Capture the cell that displays the provided text and extract its (x, y) central coordinate. 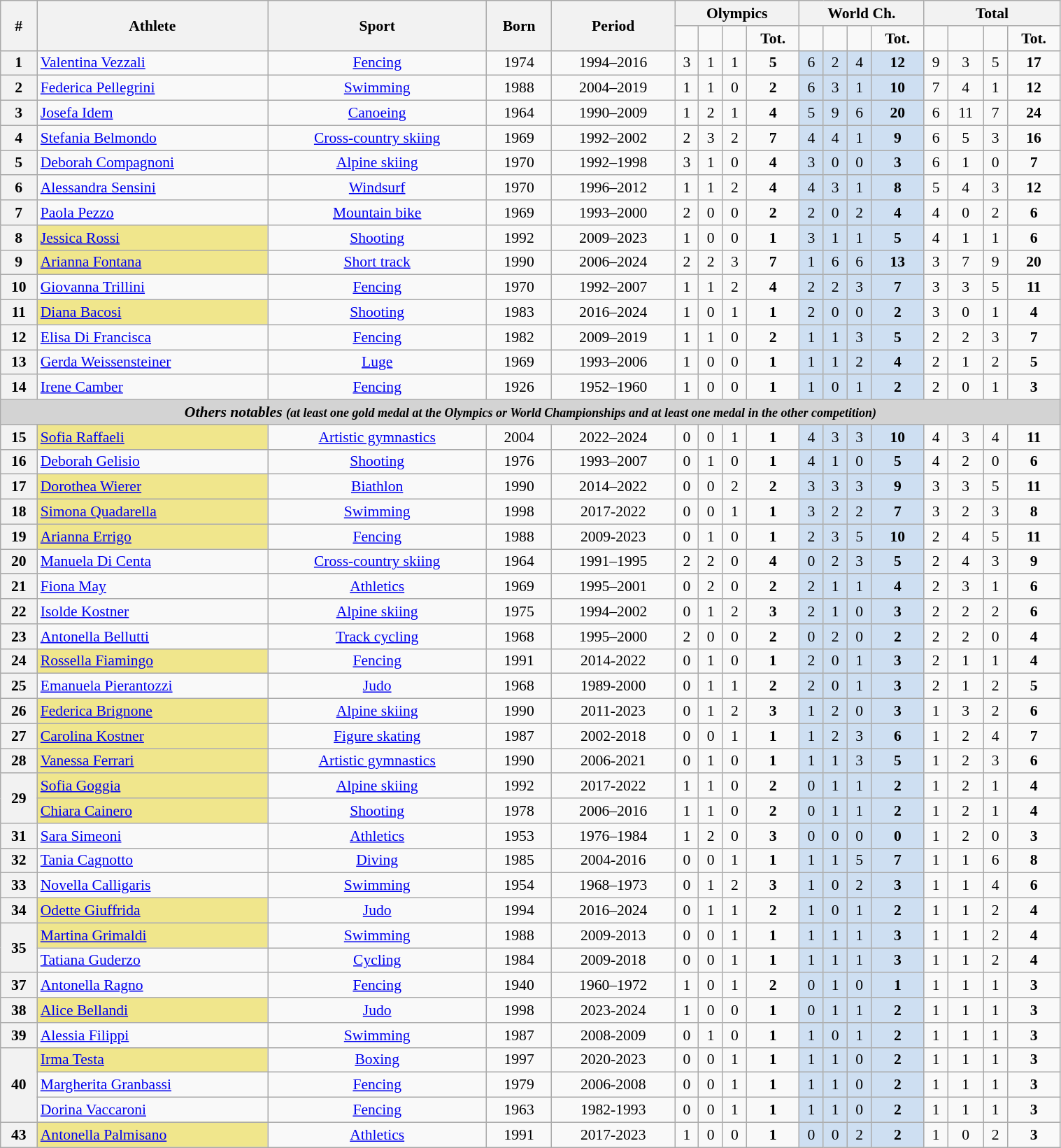
Simona Quadarella (152, 512)
27 (19, 736)
2006-2008 (613, 1085)
35 (19, 947)
2008-2009 (613, 1035)
34 (19, 911)
Odette Giuffrida (152, 911)
1993–2006 (613, 362)
32 (19, 860)
1993–2000 (613, 213)
1983 (519, 313)
1992–2007 (613, 288)
2002-2018 (613, 736)
1940 (519, 986)
14 (19, 388)
Alessia Filippi (152, 1035)
2004-2016 (613, 860)
21 (19, 587)
Deborah Compagnoni (152, 163)
33 (19, 886)
1996–2012 (613, 188)
Irma Testa (152, 1060)
Born (519, 25)
Windsurf (378, 188)
2017-2023 (613, 1135)
1994 (519, 911)
Dorina Vaccaroni (152, 1110)
19 (19, 537)
28 (19, 761)
Margherita Granbassi (152, 1085)
Track cycling (378, 637)
2009–2019 (613, 337)
2009–2023 (613, 238)
Elisa Di Francisca (152, 337)
1963 (519, 1110)
1995–2001 (613, 587)
1976–1984 (613, 836)
Giovanna Trillini (152, 288)
Stefania Belmondo (152, 138)
2006–2016 (613, 811)
Antonella Palmisano (152, 1135)
1985 (519, 860)
Others notables (at least one gold medal at the Olympics or World Championships and at least one medal in the other competition) (530, 412)
Athlete (152, 25)
Arianna Errigo (152, 537)
15 (19, 437)
Cycling (378, 961)
Josefa Idem (152, 113)
Figure skating (378, 736)
Tania Cagnotto (152, 860)
1954 (519, 886)
22 (19, 611)
1968–1973 (613, 886)
2004–2019 (613, 88)
2006–2024 (613, 262)
Sofia Raffaeli (152, 437)
Valentina Vezzali (152, 63)
Dorothea Wierer (152, 487)
1992–2002 (613, 138)
Antonella Ragno (152, 986)
Total (992, 13)
1982 (519, 337)
Federica Brignone (152, 711)
Fiona May (152, 587)
1978 (519, 811)
1991–1995 (613, 562)
Sara Simeoni (152, 836)
Jessica Rossi (152, 238)
40 (19, 1084)
29 (19, 799)
1994–2002 (613, 611)
2014-2022 (613, 661)
2020-2023 (613, 1060)
Olympics (737, 13)
1993–2007 (613, 462)
1992–1998 (613, 163)
Novella Calligaris (152, 886)
Diana Bacosi (152, 313)
2023-2024 (613, 1010)
Canoeing (378, 113)
Antonella Bellutti (152, 637)
Sport (378, 25)
25 (19, 686)
Paola Pezzo (152, 213)
1984 (519, 961)
2009-2013 (613, 935)
Deborah Gelisio (152, 462)
Luge (378, 362)
2011-2023 (613, 711)
1952–1960 (613, 388)
Period (613, 25)
2022–2024 (613, 437)
43 (19, 1135)
2006-2021 (613, 761)
26 (19, 711)
1995–2000 (613, 637)
Emanuela Pierantozzi (152, 686)
1953 (519, 836)
Carolina Kostner (152, 736)
Biathlon (378, 487)
37 (19, 986)
World Ch. (862, 13)
Vanessa Ferrari (152, 761)
1974 (519, 63)
Arianna Fontana (152, 262)
18 (19, 512)
Boxing (378, 1060)
Martina Grimaldi (152, 935)
Alice Bellandi (152, 1010)
39 (19, 1035)
2009-2023 (613, 537)
Manuela Di Centa (152, 562)
Rossella Fiamingo (152, 661)
Federica Pellegrini (152, 88)
1997 (519, 1060)
1960–1972 (613, 986)
Alessandra Sensini (152, 188)
Gerda Weissensteiner (152, 362)
1976 (519, 462)
Irene Camber (152, 388)
Sofia Goggia (152, 786)
1926 (519, 388)
2014–2022 (613, 487)
Mountain bike (378, 213)
2009-2018 (613, 961)
1989-2000 (613, 686)
2004 (519, 437)
Short track (378, 262)
Tatiana Guderzo (152, 961)
1990–2009 (613, 113)
31 (19, 836)
1979 (519, 1085)
Isolde Kostner (152, 611)
38 (19, 1010)
1982-1993 (613, 1110)
Chiara Cainero (152, 811)
23 (19, 637)
Diving (378, 860)
1994–2016 (613, 63)
1975 (519, 611)
# (19, 25)
